Detect which cell encompasses the target text, then output its (X, Y) center coordinate. 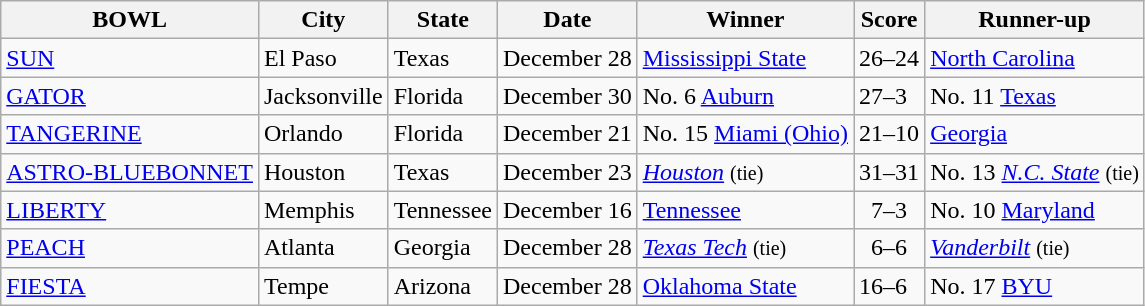
Texas Tech (tie) (745, 248)
6–6 (890, 248)
16–6 (890, 286)
State (442, 20)
31–31 (890, 172)
No. 6 Auburn (745, 96)
No. 10 Maryland (1035, 210)
Memphis (323, 210)
BOWL (130, 20)
Orlando (323, 134)
Jacksonville (323, 96)
Tempe (323, 286)
Winner (745, 20)
December 30 (568, 96)
Runner-up (1035, 20)
Houston (323, 172)
27–3 (890, 96)
GATOR (130, 96)
No. 15 Miami (Ohio) (745, 134)
Score (890, 20)
No. 11 Texas (1035, 96)
Date (568, 20)
21–10 (890, 134)
December 23 (568, 172)
No. 17 BYU (1035, 286)
Vanderbilt (tie) (1035, 248)
Houston (tie) (745, 172)
7–3 (890, 210)
LIBERTY (130, 210)
PEACH (130, 248)
FIESTA (130, 286)
TANGERINE (130, 134)
Oklahoma State (745, 286)
December 21 (568, 134)
Atlanta (323, 248)
City (323, 20)
No. 13 N.C. State (tie) (1035, 172)
Arizona (442, 286)
North Carolina (1035, 58)
El Paso (323, 58)
Mississippi State (745, 58)
December 16 (568, 210)
26–24 (890, 58)
SUN (130, 58)
ASTRO-BLUEBONNET (130, 172)
